From the cell containing the given text, extract its center point as (x, y) coordinate. 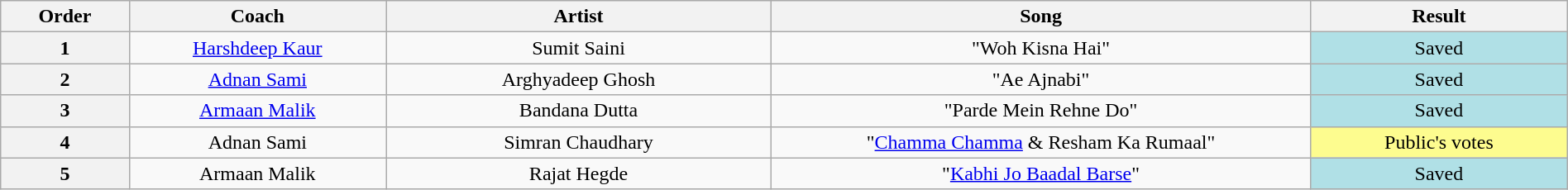
Arghyadeep Ghosh (579, 79)
Bandana Dutta (579, 111)
Public's votes (1439, 142)
"Chamma Chamma & Resham Ka Rumaal" (1040, 142)
4 (65, 142)
"Kabhi Jo Baadal Barse" (1040, 173)
Order (65, 17)
Harshdeep Kaur (258, 48)
1 (65, 48)
"Woh Kisna Hai" (1040, 48)
Rajat Hegde (579, 173)
Sumit Saini (579, 48)
5 (65, 173)
Result (1439, 17)
2 (65, 79)
3 (65, 111)
"Parde Mein Rehne Do" (1040, 111)
Artist (579, 17)
Song (1040, 17)
"Ae Ajnabi" (1040, 79)
Coach (258, 17)
Simran Chaudhary (579, 142)
